For the text-containing cell, return its midpoint in (x, y) coordinate format. 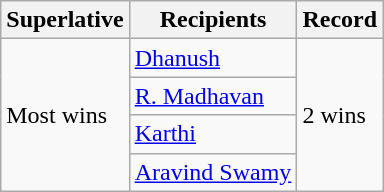
Dhanush (213, 58)
Superlative (65, 20)
Recipients (213, 20)
R. Madhavan (213, 96)
Aravind Swamy (213, 172)
2 wins (340, 115)
Karthi (213, 134)
Record (340, 20)
Most wins (65, 115)
